Identify which cell holds the provided text, then report its (X, Y) central coordinate. 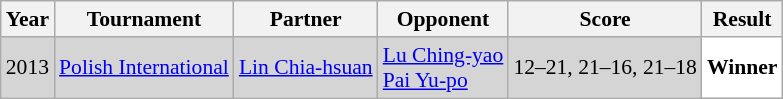
Opponent (444, 19)
2013 (28, 68)
Lu Ching-yao Pai Yu-po (444, 68)
Score (605, 19)
Result (742, 19)
Lin Chia-hsuan (306, 68)
Polish International (144, 68)
Year (28, 19)
Partner (306, 19)
Winner (742, 68)
Tournament (144, 19)
12–21, 21–16, 21–18 (605, 68)
